Extract the [X, Y] coordinate from the center of the cell holding the provided text.  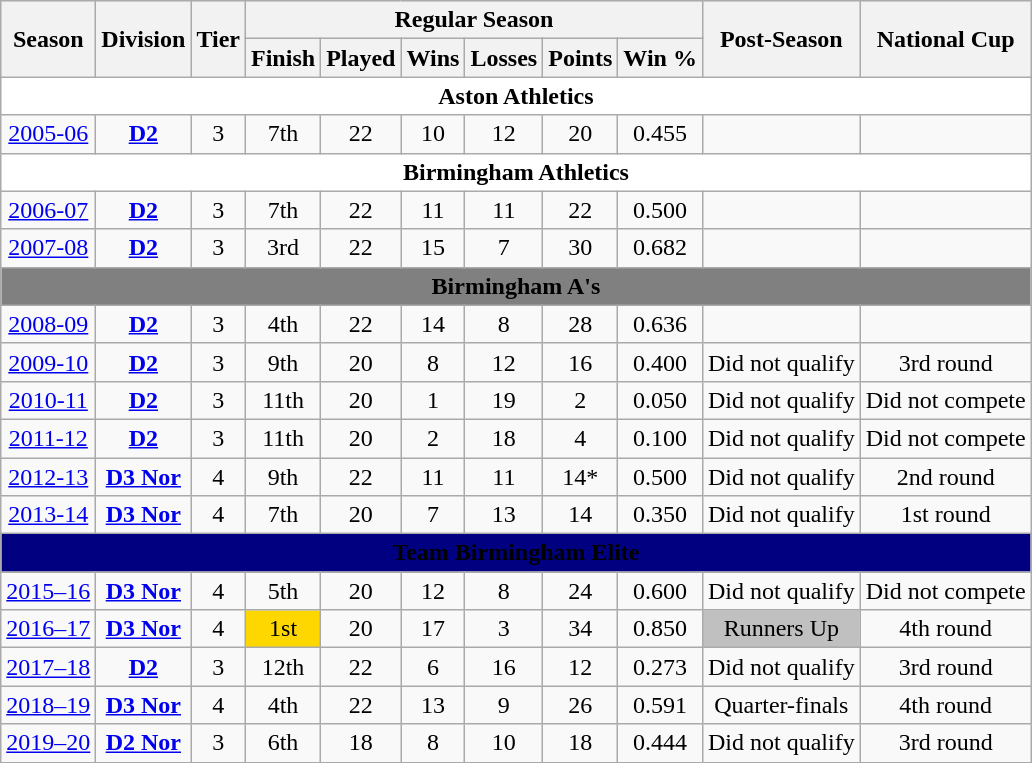
2nd round [946, 477]
15 [433, 248]
9 [504, 705]
1 [433, 400]
2015–16 [48, 591]
26 [580, 705]
3rd [284, 248]
2005-06 [48, 134]
0.682 [660, 248]
0.455 [660, 134]
Team Birmingham Elite [516, 553]
2008-09 [48, 324]
0.600 [660, 591]
2018–19 [48, 705]
30 [580, 248]
Birmingham A's [516, 286]
0.350 [660, 515]
Finish [284, 58]
6 [433, 667]
1st round [946, 515]
Season [48, 39]
Post-Season [781, 39]
Birmingham Athletics [516, 172]
17 [433, 629]
2017–18 [48, 667]
12th [284, 667]
Quarter-finals [781, 705]
0.100 [660, 438]
Wins [433, 58]
2011-12 [48, 438]
0.400 [660, 362]
0.636 [660, 324]
5th [284, 591]
28 [580, 324]
0.444 [660, 743]
National Cup [946, 39]
Win % [660, 58]
Aston Athletics [516, 96]
Runners Up [781, 629]
2019–20 [48, 743]
0.273 [660, 667]
0.591 [660, 705]
14* [580, 477]
Played [361, 58]
Tier [218, 39]
2007-08 [48, 248]
19 [504, 400]
24 [580, 591]
2016–17 [48, 629]
2009-10 [48, 362]
0.850 [660, 629]
Losses [504, 58]
1st [284, 629]
2013-14 [48, 515]
34 [580, 629]
2010-11 [48, 400]
Points [580, 58]
2006-07 [48, 210]
6th [284, 743]
D2 Nor [144, 743]
Regular Season [474, 20]
0.050 [660, 400]
2012-13 [48, 477]
Division [144, 39]
